Search for the cell housing the specified text and yield its (x, y) center coordinate. 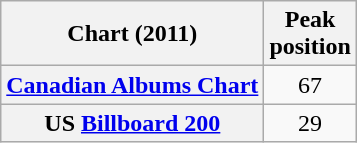
67 (310, 85)
US Billboard 200 (132, 123)
Chart (2011) (132, 34)
Peakposition (310, 34)
29 (310, 123)
Canadian Albums Chart (132, 85)
